Output the (X, Y) coordinate of the center of the cell containing the given text.  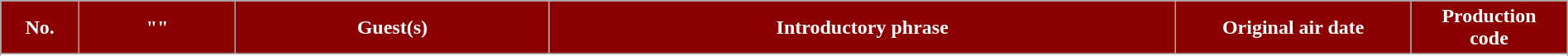
No. (40, 28)
Guest(s) (392, 28)
Production code (1489, 28)
Introductory phrase (863, 28)
"" (157, 28)
Original air date (1293, 28)
